Extract the (x, y) coordinate from the center of the cell holding the provided text.  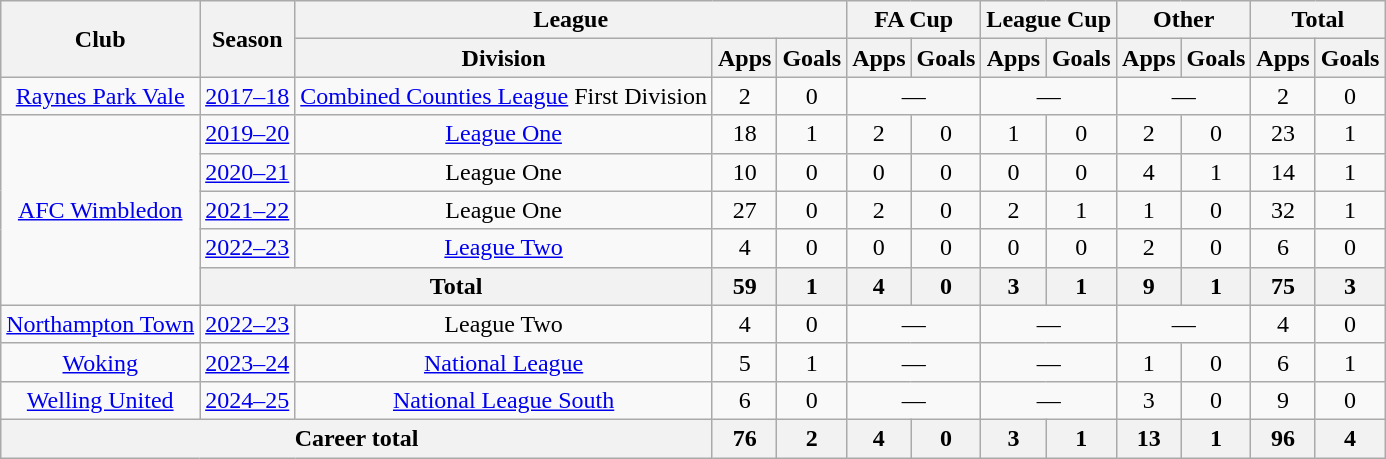
Combined Counties League First Division (504, 96)
Season (248, 39)
23 (1283, 134)
League (571, 20)
13 (1149, 438)
10 (744, 172)
Woking (100, 362)
96 (1283, 438)
75 (1283, 286)
18 (744, 134)
Club (100, 39)
27 (744, 210)
2024–25 (248, 400)
Other (1184, 20)
32 (1283, 210)
2019–20 (248, 134)
Raynes Park Vale (100, 96)
National League (504, 362)
Northampton Town (100, 324)
14 (1283, 172)
Division (504, 58)
National League South (504, 400)
FA Cup (914, 20)
2020–21 (248, 172)
5 (744, 362)
59 (744, 286)
AFC Wimbledon (100, 210)
2017–18 (248, 96)
League Cup (1049, 20)
2023–24 (248, 362)
2021–22 (248, 210)
Welling United (100, 400)
Career total (357, 438)
76 (744, 438)
